Provide the [x, y] coordinate of the cell's center where the given text is located.  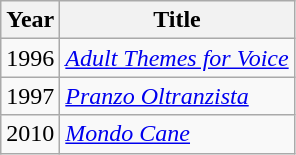
Adult Themes for Voice [177, 58]
Mondo Cane [177, 134]
Year [30, 20]
1996 [30, 58]
Pranzo Oltranzista [177, 96]
2010 [30, 134]
Title [177, 20]
1997 [30, 96]
